For the text-containing cell, return its midpoint in (X, Y) coordinate format. 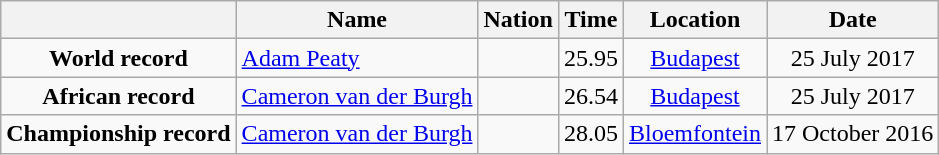
25.95 (590, 58)
Location (694, 20)
Date (852, 20)
17 October 2016 (852, 134)
Championship record (118, 134)
Nation (518, 20)
28.05 (590, 134)
Time (590, 20)
Bloemfontein (694, 134)
Adam Peaty (357, 58)
World record (118, 58)
Name (357, 20)
26.54 (590, 96)
African record (118, 96)
